Extract the [X, Y] coordinate from the center of the cell holding the provided text.  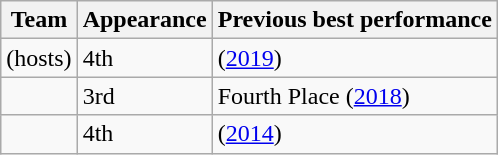
Fourth Place (2018) [354, 96]
(2019) [354, 58]
(2014) [354, 134]
(hosts) [39, 58]
Previous best performance [354, 20]
Appearance [144, 20]
Team [39, 20]
3rd [144, 96]
